Capture the cell that displays the provided text and extract its [x, y] central coordinate. 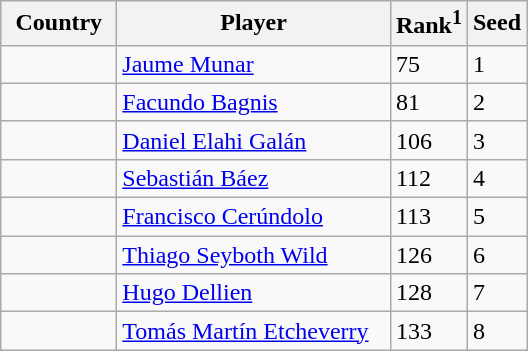
5 [496, 217]
75 [428, 64]
Jaume Munar [254, 64]
126 [428, 255]
1 [496, 64]
113 [428, 217]
112 [428, 178]
Sebastián Báez [254, 178]
3 [496, 140]
Player [254, 24]
Tomás Martín Etcheverry [254, 331]
128 [428, 293]
133 [428, 331]
Daniel Elahi Galán [254, 140]
7 [496, 293]
Facundo Bagnis [254, 102]
6 [496, 255]
Thiago Seyboth Wild [254, 255]
Seed [496, 24]
106 [428, 140]
4 [496, 178]
Country [59, 24]
Francisco Cerúndolo [254, 217]
Rank1 [428, 24]
81 [428, 102]
2 [496, 102]
Hugo Dellien [254, 293]
8 [496, 331]
